Search for the cell housing the specified text and yield its [X, Y] center coordinate. 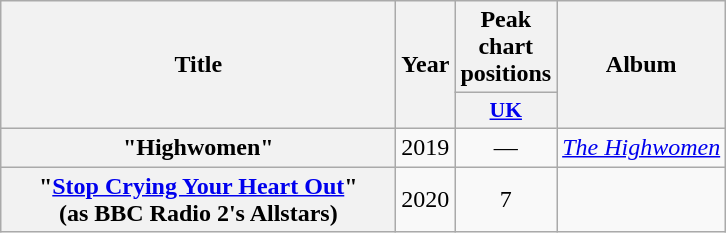
"Stop Crying Your Heart Out"(as BBC Radio 2's Allstars) [198, 198]
Title [198, 65]
Year [426, 65]
7 [506, 198]
"Highwomen" [198, 147]
Peak chart positions [506, 47]
Album [642, 65]
UK [506, 111]
2019 [426, 147]
2020 [426, 198]
— [506, 147]
The Highwomen [642, 147]
